From the cell containing the given text, extract its center point as (x, y) coordinate. 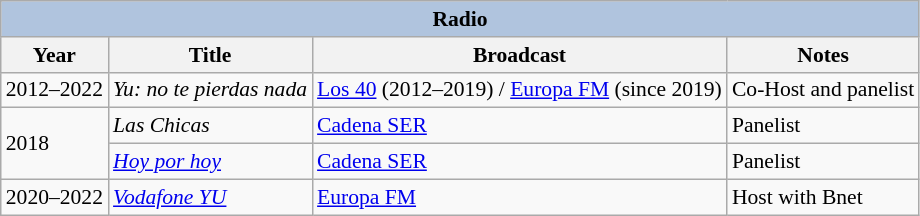
Radio (460, 19)
Host with Bnet (823, 197)
Vodafone YU (210, 197)
2020–2022 (54, 197)
Hoy por hoy (210, 162)
Co-Host and panelist (823, 90)
2012–2022 (54, 90)
Title (210, 55)
Los 40 (2012–2019) / Europa FM (since 2019) (520, 90)
Year (54, 55)
Broadcast (520, 55)
Europa FM (520, 197)
2018 (54, 144)
Yu: no te pierdas nada (210, 90)
Las Chicas (210, 126)
Notes (823, 55)
